Identify which cell holds the provided text, then report its (x, y) central coordinate. 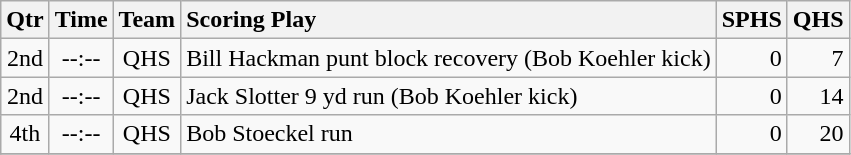
20 (818, 134)
SPHS (752, 20)
Qtr (25, 20)
Time (81, 20)
Team (147, 20)
Scoring Play (449, 20)
Jack Slotter 9 yd run (Bob Koehler kick) (449, 96)
4th (25, 134)
14 (818, 96)
Bob Stoeckel run (449, 134)
7 (818, 58)
Bill Hackman punt block recovery (Bob Koehler kick) (449, 58)
